Locate the cell with the specified text and output its [X, Y] center coordinate. 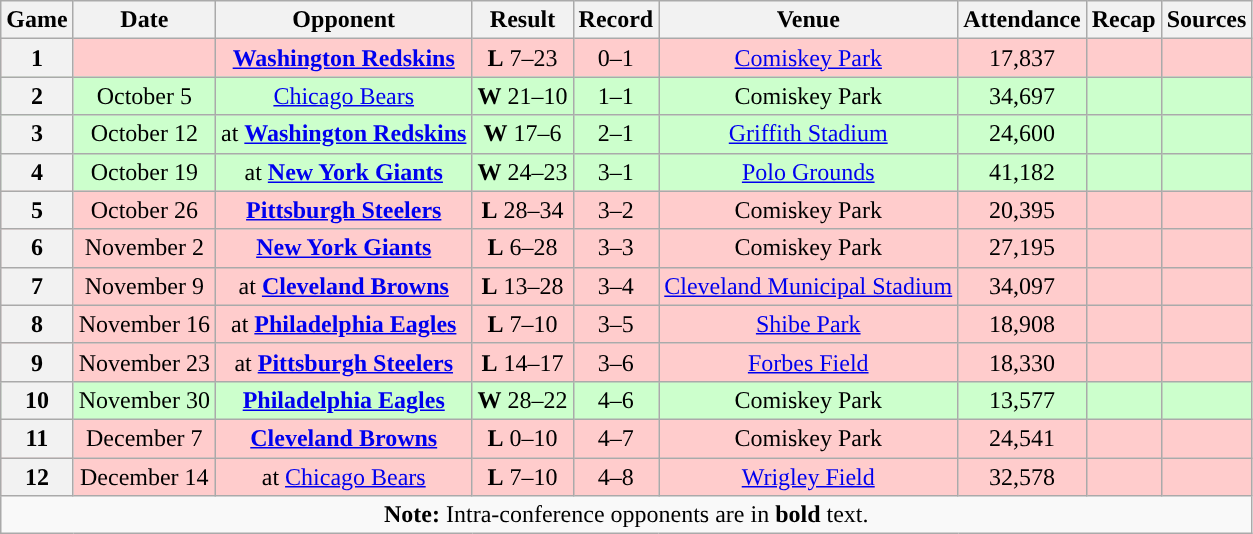
4 [37, 172]
W 28–22 [522, 400]
October 12 [144, 134]
November 2 [144, 248]
L 0–10 [522, 438]
Griffith Stadium [808, 134]
7 [37, 286]
Date [144, 20]
2–1 [616, 134]
Note: Intra-conference opponents are in bold text. [626, 515]
18,908 [1022, 324]
Shibe Park [808, 324]
Attendance [1022, 20]
24,541 [1022, 438]
3–5 [616, 324]
L 7–23 [522, 58]
Wrigley Field [808, 477]
11 [37, 438]
Cleveland Browns [343, 438]
1–1 [616, 96]
Washington Redskins [343, 58]
at Washington Redskins [343, 134]
8 [37, 324]
Result [522, 20]
3–6 [616, 362]
New York Giants [343, 248]
Cleveland Municipal Stadium [808, 286]
L 13–28 [522, 286]
L 6–28 [522, 248]
18,330 [1022, 362]
34,697 [1022, 96]
L 14–17 [522, 362]
at Philadelphia Eagles [343, 324]
November 30 [144, 400]
October 19 [144, 172]
3–4 [616, 286]
10 [37, 400]
3–1 [616, 172]
December 7 [144, 438]
Forbes Field [808, 362]
41,182 [1022, 172]
at Pittsburgh Steelers [343, 362]
November 16 [144, 324]
Opponent [343, 20]
at Cleveland Browns [343, 286]
November 23 [144, 362]
Venue [808, 20]
Chicago Bears [343, 96]
13,577 [1022, 400]
32,578 [1022, 477]
27,195 [1022, 248]
October 26 [144, 210]
0–1 [616, 58]
5 [37, 210]
2 [37, 96]
Pittsburgh Steelers [343, 210]
W 21–10 [522, 96]
October 5 [144, 96]
4–7 [616, 438]
1 [37, 58]
at New York Giants [343, 172]
4–6 [616, 400]
December 14 [144, 477]
4–8 [616, 477]
24,600 [1022, 134]
Record [616, 20]
Sources [1206, 20]
3–2 [616, 210]
Recap [1124, 20]
L 28–34 [522, 210]
34,097 [1022, 286]
17,837 [1022, 58]
3–3 [616, 248]
Philadelphia Eagles [343, 400]
9 [37, 362]
12 [37, 477]
6 [37, 248]
20,395 [1022, 210]
W 17–6 [522, 134]
Polo Grounds [808, 172]
November 9 [144, 286]
Game [37, 20]
at Chicago Bears [343, 477]
W 24–23 [522, 172]
3 [37, 134]
